Output the [X, Y] coordinate of the center of the cell containing the given text.  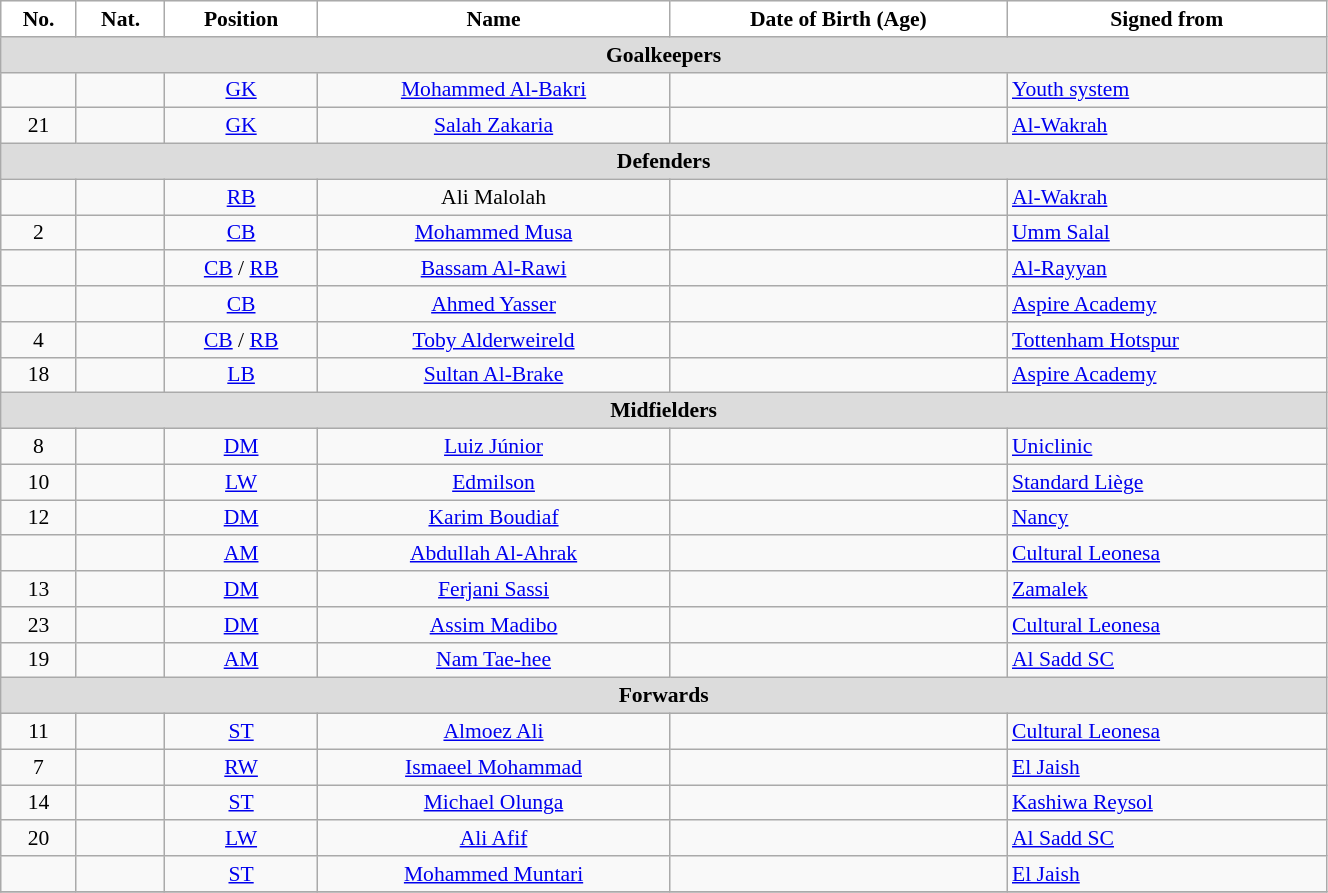
19 [39, 660]
Salah Zakaria [493, 126]
Uniclinic [1167, 447]
Michael Olunga [493, 803]
Position [241, 19]
13 [39, 589]
23 [39, 625]
Signed from [1167, 19]
Sultan Al-Brake [493, 375]
Nam Tae-hee [493, 660]
20 [39, 839]
7 [39, 767]
Tottenham Hotspur [1167, 340]
Standard Liège [1167, 482]
Name [493, 19]
Midfielders [664, 411]
Abdullah Al-Ahrak [493, 554]
21 [39, 126]
Mohammed Al-Bakri [493, 90]
Umm Salal [1167, 233]
Youth system [1167, 90]
Mohammed Muntari [493, 874]
10 [39, 482]
Bassam Al-Rawi [493, 269]
Ferjani Sassi [493, 589]
Mohammed Musa [493, 233]
12 [39, 518]
Zamalek [1167, 589]
8 [39, 447]
LB [241, 375]
Kashiwa Reysol [1167, 803]
Al-Rayyan [1167, 269]
RW [241, 767]
Forwards [664, 696]
Defenders [664, 162]
Ali Malolah [493, 197]
Edmilson [493, 482]
Nancy [1167, 518]
Ahmed Yasser [493, 304]
Toby Alderweireld [493, 340]
18 [39, 375]
Almoez Ali [493, 732]
Luiz Júnior [493, 447]
2 [39, 233]
Assim Madibo [493, 625]
Ali Afif [493, 839]
4 [39, 340]
14 [39, 803]
Karim Boudiaf [493, 518]
RB [241, 197]
No. [39, 19]
Nat. [120, 19]
Date of Birth (Age) [838, 19]
Goalkeepers [664, 55]
Ismaeel Mohammad [493, 767]
11 [39, 732]
